Return (x, y) of the center of cell containing provided text 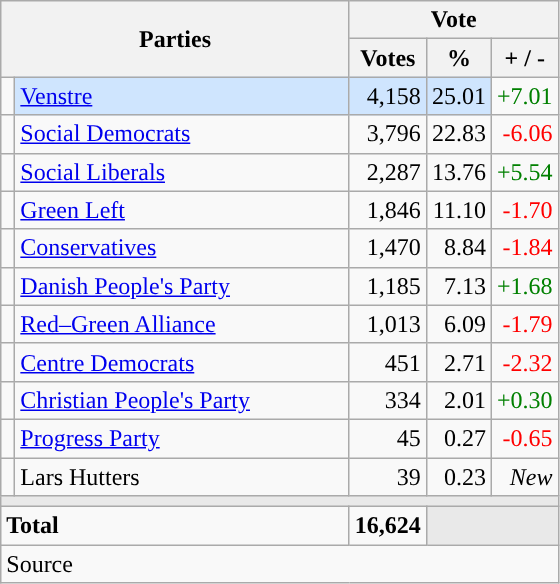
+ / - (524, 58)
13.76 (458, 172)
0.27 (458, 438)
Social Democrats (182, 134)
% (458, 58)
Lars Hutters (182, 477)
Vote (454, 20)
Centre Democrats (182, 362)
2,287 (388, 172)
+7.01 (524, 96)
1,185 (388, 286)
-1.79 (524, 324)
-1.70 (524, 210)
Christian People's Party (182, 400)
39 (388, 477)
Votes (388, 58)
Progress Party (182, 438)
25.01 (458, 96)
-0.65 (524, 438)
11.10 (458, 210)
Conservatives (182, 248)
New (524, 477)
Total (176, 526)
Red–Green Alliance (182, 324)
8.84 (458, 248)
-1.84 (524, 248)
2.71 (458, 362)
+5.54 (524, 172)
Source (280, 564)
0.23 (458, 477)
Venstre (182, 96)
Green Left (182, 210)
+1.68 (524, 286)
22.83 (458, 134)
+0.30 (524, 400)
-6.06 (524, 134)
45 (388, 438)
4,158 (388, 96)
Danish People's Party (182, 286)
7.13 (458, 286)
-2.32 (524, 362)
1,470 (388, 248)
6.09 (458, 324)
1,846 (388, 210)
451 (388, 362)
3,796 (388, 134)
Parties (176, 39)
2.01 (458, 400)
1,013 (388, 324)
16,624 (388, 526)
Social Liberals (182, 172)
334 (388, 400)
